Identify which cell holds the provided text, then report its [x, y] central coordinate. 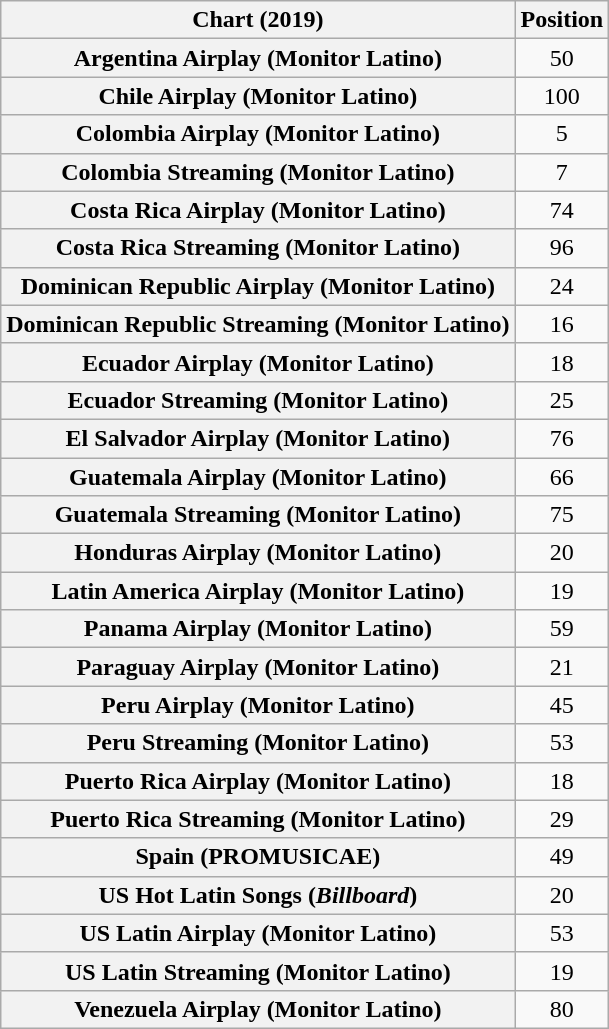
Peru Airplay (Monitor Latino) [258, 705]
Ecuador Streaming (Monitor Latino) [258, 400]
Ecuador Airplay (Monitor Latino) [258, 362]
76 [562, 438]
Peru Streaming (Monitor Latino) [258, 743]
Puerto Rica Streaming (Monitor Latino) [258, 819]
74 [562, 210]
Guatemala Airplay (Monitor Latino) [258, 477]
29 [562, 819]
Panama Airplay (Monitor Latino) [258, 629]
49 [562, 857]
21 [562, 667]
25 [562, 400]
100 [562, 96]
Puerto Rica Airplay (Monitor Latino) [258, 781]
96 [562, 248]
Dominican Republic Streaming (Monitor Latino) [258, 324]
66 [562, 477]
US Latin Airplay (Monitor Latino) [258, 933]
7 [562, 172]
75 [562, 515]
45 [562, 705]
50 [562, 58]
Chile Airplay (Monitor Latino) [258, 96]
US Hot Latin Songs (Billboard) [258, 895]
24 [562, 286]
Colombia Streaming (Monitor Latino) [258, 172]
Honduras Airplay (Monitor Latino) [258, 553]
El Salvador Airplay (Monitor Latino) [258, 438]
Costa Rica Airplay (Monitor Latino) [258, 210]
Position [562, 20]
5 [562, 134]
Spain (PROMUSICAE) [258, 857]
US Latin Streaming (Monitor Latino) [258, 971]
Argentina Airplay (Monitor Latino) [258, 58]
Paraguay Airplay (Monitor Latino) [258, 667]
Venezuela Airplay (Monitor Latino) [258, 1009]
80 [562, 1009]
Costa Rica Streaming (Monitor Latino) [258, 248]
Latin America Airplay (Monitor Latino) [258, 591]
Colombia Airplay (Monitor Latino) [258, 134]
Dominican Republic Airplay (Monitor Latino) [258, 286]
Guatemala Streaming (Monitor Latino) [258, 515]
Chart (2019) [258, 20]
59 [562, 629]
16 [562, 324]
